Output the (x, y) coordinate of the center of the cell containing the given text.  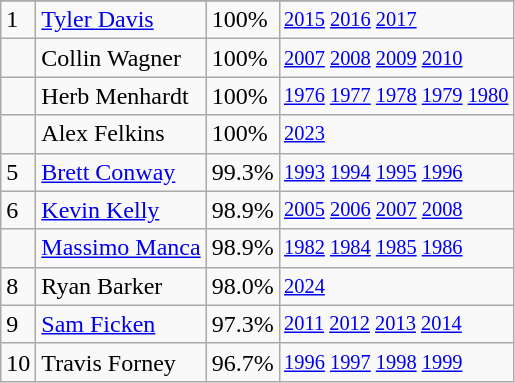
Ryan Barker (121, 286)
6 (18, 210)
98.0% (242, 286)
Tyler Davis (121, 20)
2007 2008 2009 2010 (396, 58)
1976 1977 1978 1979 1980 (396, 96)
2015 2016 2017 (396, 20)
5 (18, 172)
Kevin Kelly (121, 210)
2024 (396, 286)
99.3% (242, 172)
96.7% (242, 362)
Collin Wagner (121, 58)
Sam Ficken (121, 324)
Brett Conway (121, 172)
97.3% (242, 324)
Massimo Manca (121, 248)
2023 (396, 134)
1996 1997 1998 1999 (396, 362)
2011 2012 2013 2014 (396, 324)
8 (18, 286)
2005 2006 2007 2008 (396, 210)
Travis Forney (121, 362)
9 (18, 324)
1 (18, 20)
10 (18, 362)
1993 1994 1995 1996 (396, 172)
1982 1984 1985 1986 (396, 248)
Alex Felkins (121, 134)
Herb Menhardt (121, 96)
